Search for the cell housing the specified text and yield its (X, Y) center coordinate. 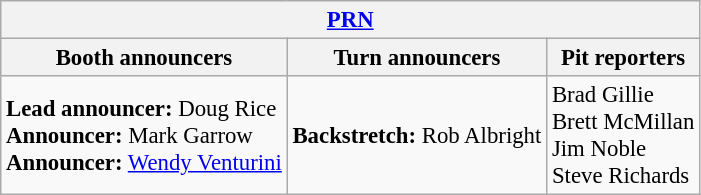
PRN (350, 20)
Booth announcers (144, 58)
Lead announcer: Doug RiceAnnouncer: Mark GarrowAnnouncer: Wendy Venturini (144, 136)
Pit reporters (624, 58)
Turn announcers (417, 58)
Backstretch: Rob Albright (417, 136)
Brad GillieBrett McMillanJim NobleSteve Richards (624, 136)
